Determine the (X, Y) coordinate at the center of the cell enclosing the given text.  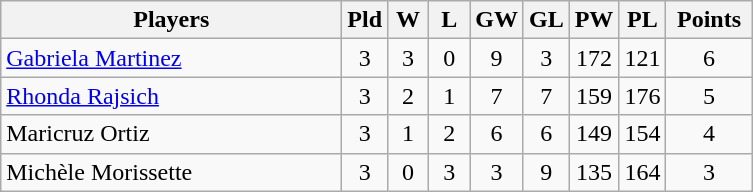
176 (642, 96)
159 (594, 96)
154 (642, 134)
GW (497, 20)
Maricruz Ortiz (172, 134)
164 (642, 172)
W (408, 20)
GL (546, 20)
Gabriela Martinez (172, 58)
L (450, 20)
Points (709, 20)
Rhonda Rajsich (172, 96)
Players (172, 20)
Michèle Morissette (172, 172)
172 (594, 58)
5 (709, 96)
149 (594, 134)
PW (594, 20)
PL (642, 20)
121 (642, 58)
4 (709, 134)
Pld (365, 20)
135 (594, 172)
